Find where the given text appears and provide that cell's center as [x, y] coordinate. 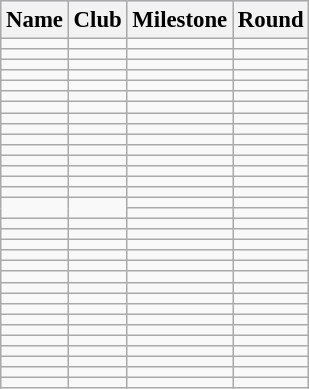
Round [271, 20]
Club [98, 20]
Name [35, 20]
Milestone [180, 20]
